Provide the [X, Y] coordinate of the cell's center where the given text is located.  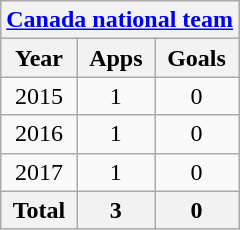
Apps [116, 58]
Year [39, 58]
Total [39, 210]
Canada national team [120, 20]
2017 [39, 172]
3 [116, 210]
2016 [39, 134]
Goals [197, 58]
2015 [39, 96]
